Return the [x, y] coordinate for the center point of the cell that contains the specified text.  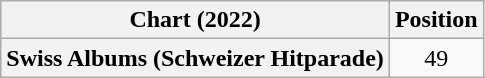
Position [436, 20]
49 [436, 58]
Chart (2022) [196, 20]
Swiss Albums (Schweizer Hitparade) [196, 58]
